Output the (X, Y) coordinate of the center of the cell containing the given text.  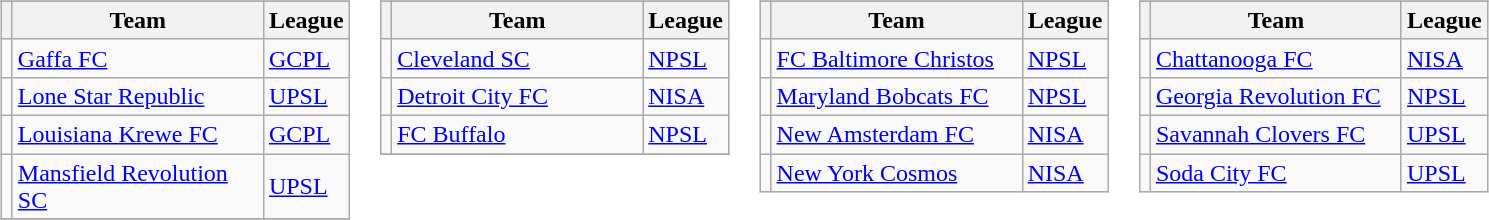
Georgia Revolution FC (1276, 96)
Cleveland SC (518, 58)
New York Cosmos (896, 173)
New Amsterdam FC (896, 134)
FC Buffalo (518, 134)
Mansfield Revolution SC (138, 186)
Gaffa FC (138, 58)
Louisiana Krewe FC (138, 134)
Lone Star Republic (138, 96)
Detroit City FC (518, 96)
FC Baltimore Christos (896, 58)
Chattanooga FC (1276, 58)
Maryland Bobcats FC (896, 96)
Soda City FC (1276, 173)
Savannah Clovers FC (1276, 134)
